Detect which cell encompasses the target text, then output its (x, y) center coordinate. 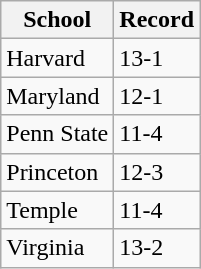
Maryland (58, 96)
12-3 (157, 172)
Temple (58, 210)
13-2 (157, 248)
Harvard (58, 58)
Virginia (58, 248)
Princeton (58, 172)
Record (157, 20)
12-1 (157, 96)
School (58, 20)
Penn State (58, 134)
13-1 (157, 58)
